Scan for the cell matching the given text and deliver its (x, y) coordinate at center. 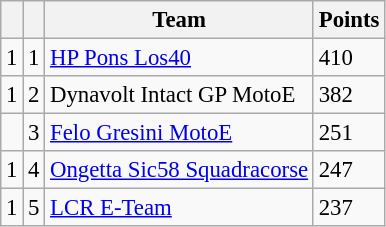
Felo Gresini MotoE (180, 133)
251 (348, 133)
4 (34, 170)
Ongetta Sic58 Squadracorse (180, 170)
Points (348, 20)
247 (348, 170)
Dynavolt Intact GP MotoE (180, 95)
3 (34, 133)
LCR E-Team (180, 208)
2 (34, 95)
382 (348, 95)
410 (348, 58)
HP Pons Los40 (180, 58)
5 (34, 208)
237 (348, 208)
Team (180, 20)
